From the cell containing the given text, extract its center point as [X, Y] coordinate. 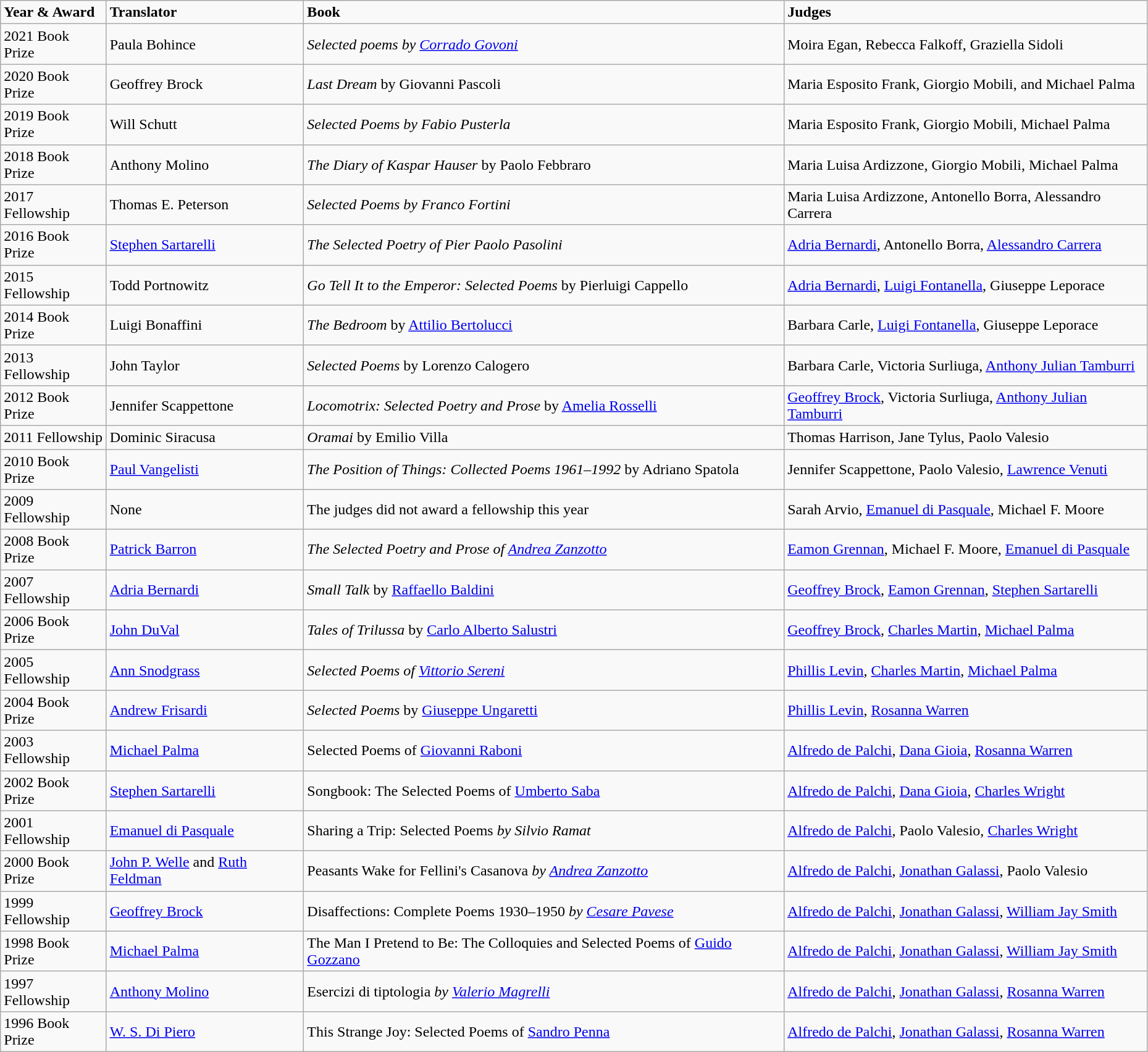
2001 Fellowship [53, 831]
2019 Book Prize [53, 125]
2003 Fellowship [53, 751]
Selected Poems by Fabio Pusterla [544, 125]
2021 Book Prize [53, 44]
Phillis Levin, Rosanna Warren [966, 710]
Phillis Levin, Charles Martin, Michael Palma [966, 670]
2020 Book Prize [53, 84]
2012 Book Prize [53, 405]
Selected Poems by Giuseppe Ungaretti [544, 710]
The Selected Poetry and Prose of Andrea Zanzotto [544, 549]
Andrew Frisardi [205, 710]
Disaffections: Complete Poems 1930–1950 by Cesare Pavese [544, 911]
Peasants Wake for Fellini's Casanova by Andrea Zanzotto [544, 870]
Ann Snodgrass [205, 670]
2017 Fellowship [53, 205]
1996 Book Prize [53, 1031]
Adria Bernardi [205, 590]
Luigi Bonaffini [205, 325]
Songbook: The Selected Poems of Umberto Saba [544, 790]
Selected poems by Corrado Govoni [544, 44]
2014 Book Prize [53, 325]
2002 Book Prize [53, 790]
Thomas Harrison, Jane Tylus, Paolo Valesio [966, 437]
Geoffrey Brock, Victoria Surliuga, Anthony Julian Tamburri [966, 405]
Adria Bernardi, Antonello Borra, Alessandro Carrera [966, 244]
The Bedroom by Attilio Bertolucci [544, 325]
Alfredo de Palchi, Dana Gioia, Rosanna Warren [966, 751]
Selected Poems by Franco Fortini [544, 205]
Paul Vangelisti [205, 469]
Paula Bohince [205, 44]
1997 Fellowship [53, 991]
The Diary of Kaspar Hauser by Paolo Febbraro [544, 164]
Geoffrey Brock, Eamon Grennan, Stephen Sartarelli [966, 590]
Year & Award [53, 12]
2013 Fellowship [53, 365]
The Selected Poetry of Pier Paolo Pasolini [544, 244]
2011 Fellowship [53, 437]
John P. Welle and Ruth Feldman [205, 870]
Thomas E. Peterson [205, 205]
Jennifer Scappettone, Paolo Valesio, Lawrence Venuti [966, 469]
Selected Poems by Lorenzo Calogero [544, 365]
Maria Esposito Frank, Giorgio Mobili, Michael Palma [966, 125]
Moira Egan, Rebecca Falkoff, Graziella Sidoli [966, 44]
2000 Book Prize [53, 870]
Jennifer Scappettone [205, 405]
Selected Poems of Giovanni Raboni [544, 751]
Go Tell It to the Emperor: Selected Poems by Pierluigi Cappello [544, 285]
Alfredo de Palchi, Dana Gioia, Charles Wright [966, 790]
Translator [205, 12]
The Position of Things: Collected Poems 1961–1992 by Adriano Spatola [544, 469]
Maria Esposito Frank, Giorgio Mobili, and Michael Palma [966, 84]
2004 Book Prize [53, 710]
2008 Book Prize [53, 549]
John DuVal [205, 630]
Small Talk by Raffaello Baldini [544, 590]
Emanuel di Pasquale [205, 831]
Will Schutt [205, 125]
Barbara Carle, Luigi Fontanella, Giuseppe Leporace [966, 325]
Oramai by Emilio Villa [544, 437]
2016 Book Prize [53, 244]
The judges did not award a fellowship this year [544, 510]
2009 Fellowship [53, 510]
Adria Bernardi, Luigi Fontanella, Giuseppe Leporace [966, 285]
This Strange Joy: Selected Poems of Sandro Penna [544, 1031]
1998 Book Prize [53, 951]
Todd Portnowitz [205, 285]
The Man I Pretend to Be: The Colloquies and Selected Poems of Guido Gozzano [544, 951]
1999 Fellowship [53, 911]
None [205, 510]
Dominic Siracusa [205, 437]
Book [544, 12]
2005 Fellowship [53, 670]
2010 Book Prize [53, 469]
Sarah Arvio, Emanuel di Pasquale, Michael F. Moore [966, 510]
John Taylor [205, 365]
Last Dream by Giovanni Pascoli [544, 84]
Locomotrix: Selected Poetry and Prose by Amelia Rosselli [544, 405]
Alfredo de Palchi, Jonathan Galassi, Paolo Valesio [966, 870]
W. S. Di Piero [205, 1031]
Alfredo de Palchi, Paolo Valesio, Charles Wright [966, 831]
Sharing a Trip: Selected Poems by Silvio Ramat [544, 831]
Geoffrey Brock, Charles Martin, Michael Palma [966, 630]
Selected Poems of Vittorio Sereni [544, 670]
Patrick Barron [205, 549]
Tales of Trilussa by Carlo Alberto Salustri [544, 630]
2006 Book Prize [53, 630]
Esercizi di tiptologia by Valerio Magrelli [544, 991]
Maria Luisa Ardizzone, Antonello Borra, Alessandro Carrera [966, 205]
Barbara Carle, Victoria Surliuga, Anthony Julian Tamburri [966, 365]
Eamon Grennan, Michael F. Moore, Emanuel di Pasquale [966, 549]
Judges [966, 12]
2007 Fellowship [53, 590]
2015 Fellowship [53, 285]
Maria Luisa Ardizzone, Giorgio Mobili, Michael Palma [966, 164]
2018 Book Prize [53, 164]
